Return the (X, Y) coordinate for the center point of the cell that contains the specified text.  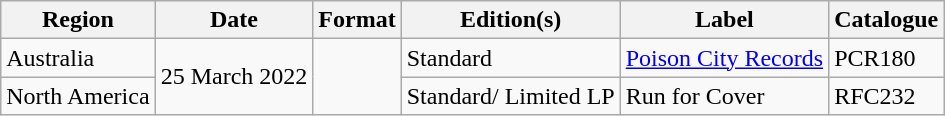
PCR180 (886, 58)
Standard/ Limited LP (510, 96)
Catalogue (886, 20)
25 March 2022 (234, 77)
Australia (78, 58)
Label (724, 20)
Edition(s) (510, 20)
Format (357, 20)
North America (78, 96)
Date (234, 20)
Standard (510, 58)
Region (78, 20)
Run for Cover (724, 96)
RFC232 (886, 96)
Poison City Records (724, 58)
